Scan for the cell matching the given text and deliver its [x, y] coordinate at center. 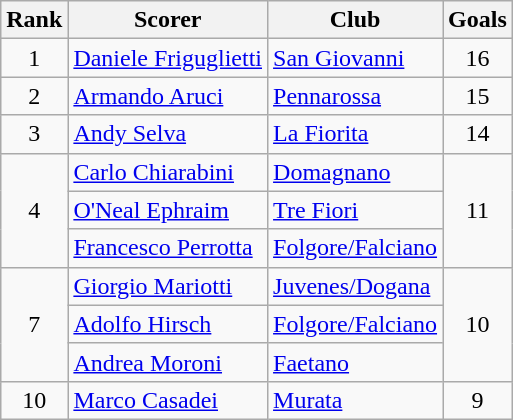
La Fiorita [356, 134]
Andy Selva [168, 134]
Marco Casadei [168, 400]
Armando Aruci [168, 96]
Andrea Moroni [168, 362]
Adolfo Hirsch [168, 324]
Faetano [356, 362]
7 [34, 324]
3 [34, 134]
Club [356, 20]
Tre Fiori [356, 210]
Daniele Friguglietti [168, 58]
Carlo Chiarabini [168, 172]
Juvenes/Dogana [356, 286]
Goals [478, 20]
Rank [34, 20]
1 [34, 58]
2 [34, 96]
O'Neal Ephraim [168, 210]
16 [478, 58]
Scorer [168, 20]
Pennarossa [356, 96]
15 [478, 96]
4 [34, 210]
11 [478, 210]
9 [478, 400]
Francesco Perrotta [168, 248]
Giorgio Mariotti [168, 286]
Domagnano [356, 172]
Murata [356, 400]
San Giovanni [356, 58]
14 [478, 134]
